Search for the cell housing the specified text and yield its [X, Y] center coordinate. 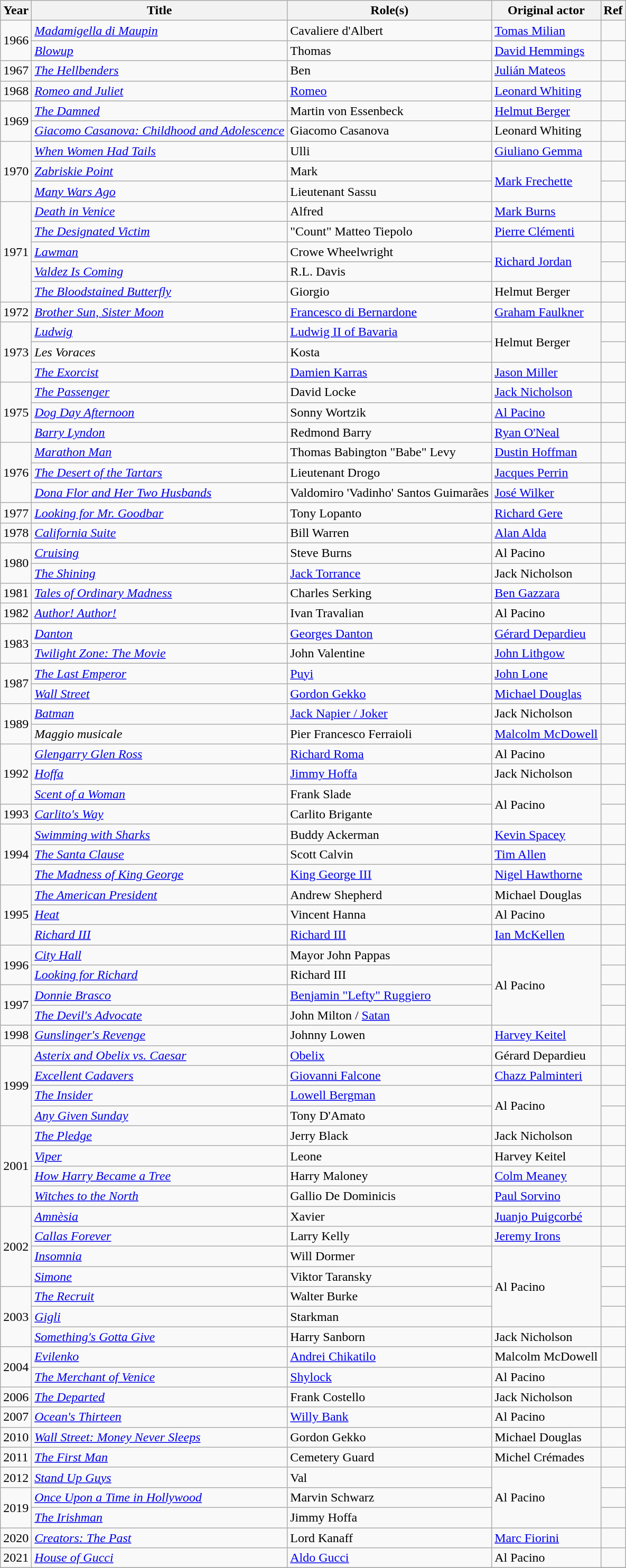
1968 [16, 91]
Scott Calvin [390, 854]
Val [390, 1477]
City Hall [160, 955]
The First Man [160, 1457]
Carlito Brigante [390, 814]
The Designated Victim [160, 231]
1995 [16, 915]
Richard Jordan [546, 262]
Mark Burns [546, 211]
Walter Burke [390, 1297]
Ocean's Thirteen [160, 1417]
Any Given Sunday [160, 1116]
John Lithgow [546, 654]
Viper [160, 1156]
Giovanni Falcone [390, 1075]
R.L. Davis [390, 272]
Andrei Chikatilo [390, 1357]
Xavier [390, 1216]
Pier Francesco Ferraioli [390, 734]
Alan Alda [546, 533]
Damien Karras [390, 372]
Juanjo Puigcorbé [546, 1216]
Larry Kelly [390, 1236]
1982 [16, 613]
Creators: The Past [160, 1538]
1993 [16, 814]
2019 [16, 1507]
Leone [390, 1156]
"Count" Matteo Tiepolo [390, 231]
Author! Author! [160, 613]
Cavaliere d'Albert [390, 31]
Once Upon a Time in Hollywood [160, 1497]
Mayor John Pappas [390, 955]
The Pledge [160, 1136]
1971 [16, 251]
Julián Mateos [546, 71]
Jacques Perrin [546, 473]
The Exorcist [160, 372]
Frank Costello [390, 1397]
Gallio De Dominicis [390, 1196]
Maggio musicale [160, 734]
Jeremy Irons [546, 1236]
Andrew Shepherd [390, 895]
Steve Burns [390, 553]
King George III [390, 874]
Year [16, 11]
How Harry Became a Tree [160, 1176]
Ludwig II of Bavaria [390, 332]
Thomas [390, 51]
Glengarry Glen Ross [160, 754]
Tales of Ordinary Madness [160, 593]
Ref [613, 11]
The Insider [160, 1095]
José Wilker [546, 493]
Ivan Travalian [390, 613]
Donnie Brasco [160, 995]
The Departed [160, 1397]
Valdez Is Coming [160, 272]
Danton [160, 634]
David Locke [390, 392]
Lieutenant Sassu [390, 191]
Lord Kanaff [390, 1538]
The Passenger [160, 392]
California Suite [160, 533]
Charles Serking [390, 593]
Jason Miller [546, 372]
1989 [16, 724]
Chazz Palminteri [546, 1075]
2002 [16, 1246]
Romeo [390, 91]
Paul Sorvino [546, 1196]
2011 [16, 1457]
2004 [16, 1367]
Jack Torrance [390, 573]
2012 [16, 1477]
Aldo Gucci [390, 1558]
Will Dormer [390, 1257]
Alfred [390, 211]
1969 [16, 121]
The Madness of King George [160, 874]
Simone [160, 1277]
1987 [16, 684]
Romeo and Juliet [160, 91]
2020 [16, 1538]
Valdomiro 'Vadinho' Santos Guimarães [390, 493]
Lowell Bergman [390, 1095]
1973 [16, 352]
Cruising [160, 553]
Many Wars Ago [160, 191]
When Women Had Tails [160, 151]
Ulli [390, 151]
Graham Faulkner [546, 312]
Wall Street: Money Never Sleeps [160, 1437]
1978 [16, 533]
Role(s) [390, 11]
1966 [16, 41]
Mark Frechette [546, 181]
Tim Allen [546, 854]
Heat [160, 915]
1998 [16, 1035]
The Santa Clause [160, 854]
Ben Gazzara [546, 593]
2006 [16, 1397]
Title [160, 11]
Buddy Ackerman [390, 834]
Original actor [546, 11]
Ian McKellen [546, 935]
Giuliano Gemma [546, 151]
Looking for Mr. Goodbar [160, 513]
Kevin Spacey [546, 834]
Dog Day Afternoon [160, 412]
1999 [16, 1085]
Ben [390, 71]
Dona Flor and Her Two Husbands [160, 493]
Tony D'Amato [390, 1116]
Dustin Hoffman [546, 452]
Brother Sun, Sister Moon [160, 312]
Michel Crémades [546, 1457]
Giacomo Casanova: Childhood and Adolescence [160, 131]
The Last Emperor [160, 674]
The Merchant of Venice [160, 1377]
Redmond Barry [390, 432]
Blowup [160, 51]
Richard Roma [390, 754]
The American President [160, 895]
Francesco di Bernardone [390, 312]
The Recruit [160, 1297]
The Bloodstained Butterfly [160, 292]
Jerry Black [390, 1136]
Frank Slade [390, 794]
1996 [16, 965]
Giacomo Casanova [390, 131]
Evilenko [160, 1357]
Amnèsia [160, 1216]
The Desert of the Tartars [160, 473]
Gunslinger's Revenge [160, 1035]
1980 [16, 563]
Les Voraces [160, 352]
Richard Gere [546, 513]
Giorgio [390, 292]
Something's Gotta Give [160, 1337]
Sonny Wortzik [390, 412]
Scent of a Woman [160, 794]
John Milton / Satan [390, 1015]
1970 [16, 171]
1994 [16, 854]
1992 [16, 774]
Cemetery Guard [390, 1457]
1976 [16, 473]
1977 [16, 513]
Starkman [390, 1317]
Zabriskie Point [160, 171]
Vincent Hanna [390, 915]
Marvin Schwarz [390, 1497]
Johnny Lowen [390, 1035]
Insomnia [160, 1257]
Excellent Cadavers [160, 1075]
Twilight Zone: The Movie [160, 654]
Bill Warren [390, 533]
2010 [16, 1437]
2001 [16, 1166]
Stand Up Guys [160, 1477]
Pierre Clémenti [546, 231]
2007 [16, 1417]
2021 [16, 1558]
Wall Street [160, 694]
The Devil's Advocate [160, 1015]
Jack Napier / Joker [390, 714]
1972 [16, 312]
2003 [16, 1317]
Harry Sanborn [390, 1337]
Colm Meaney [546, 1176]
Obelix [390, 1055]
Lawman [160, 252]
1997 [16, 1005]
The Damned [160, 111]
The Hellbenders [160, 71]
Ludwig [160, 332]
1967 [16, 71]
Barry Lyndon [160, 432]
Tomas Milian [546, 31]
The Shining [160, 573]
Death in Venice [160, 211]
1983 [16, 644]
House of Gucci [160, 1558]
Hoffa [160, 774]
Georges Danton [390, 634]
1981 [16, 593]
Harry Maloney [390, 1176]
Shylock [390, 1377]
Witches to the North [160, 1196]
Mark [390, 171]
Marathon Man [160, 452]
Looking for Richard [160, 975]
Gigli [160, 1317]
Willy Bank [390, 1417]
Benjamin "Lefty" Ruggiero [390, 995]
Marc Fiorini [546, 1538]
Carlito's Way [160, 814]
John Valentine [390, 654]
Swimming with Sharks [160, 834]
John Lone [546, 674]
Nigel Hawthorne [546, 874]
Viktor Taransky [390, 1277]
1975 [16, 412]
Batman [160, 714]
Puyi [390, 674]
Tony Lopanto [390, 513]
The Irishman [160, 1517]
Ryan O'Neal [546, 432]
Kosta [390, 352]
Crowe Wheelwright [390, 252]
David Hemmings [546, 51]
Callas Forever [160, 1236]
Thomas Babington "Babe" Levy [390, 452]
Asterix and Obelix vs. Caesar [160, 1055]
Martin von Essenbeck [390, 111]
Lieutenant Drogo [390, 473]
Madamigella di Maupin [160, 31]
